Extract the [X, Y] coordinate from the center of the cell holding the provided text.  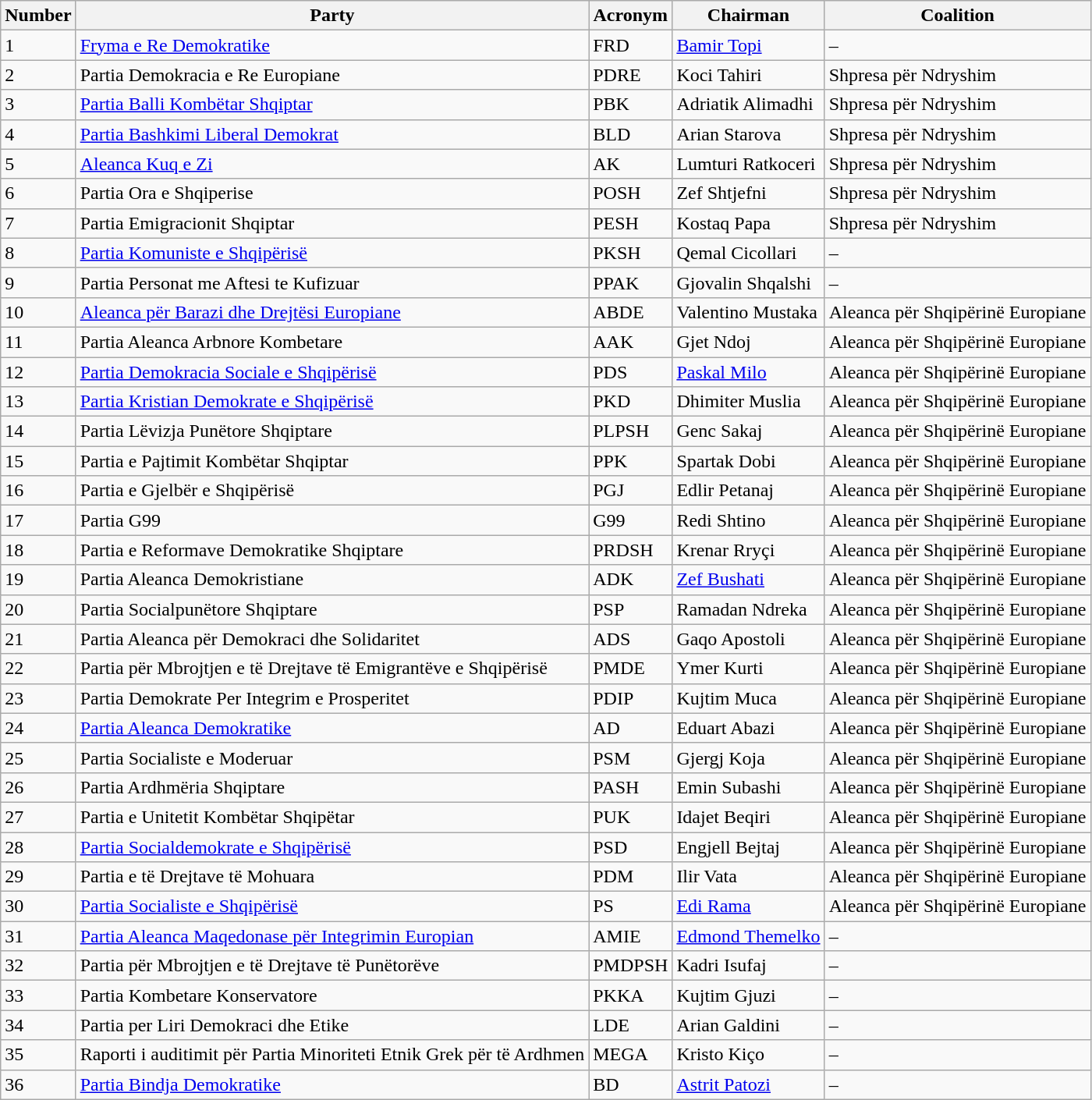
17 [38, 520]
Partia Ardhmëria Shqiptare [332, 787]
Acronym [630, 16]
PPK [630, 461]
Partia Kristian Demokrate e Shqipërisë [332, 402]
Partia Aleanca Demokristiane [332, 580]
Arian Starova [749, 134]
Partia Emigracionit Shqiptar [332, 223]
PKKA [630, 995]
Ymer Kurti [749, 669]
Partia Aleanca Arbnore Kombetare [332, 342]
Paskal Milo [749, 372]
PDS [630, 372]
5 [38, 164]
Valentino Mustaka [749, 312]
Coalition [958, 16]
ABDE [630, 312]
Edlir Petanaj [749, 491]
Kristo Kiço [749, 1055]
MEGA [630, 1055]
Partia Socialiste e Moderuar [332, 758]
ADK [630, 580]
Partia e Unitetit Kombëtar Shqipëtar [332, 817]
Genc Sakaj [749, 431]
22 [38, 669]
28 [38, 846]
2 [38, 75]
4 [38, 134]
34 [38, 1025]
9 [38, 282]
Partia e Pajtimit Kombëtar Shqiptar [332, 461]
PUK [630, 817]
Raporti i auditimit për Partia Minoriteti Etnik Grek për të Ardhmen [332, 1055]
POSH [630, 193]
25 [38, 758]
Partia Aleanca për Demokraci dhe Solidaritet [332, 639]
Partia Balli Kombëtar Shqiptar [332, 105]
Gjergj Koja [749, 758]
30 [38, 907]
21 [38, 639]
8 [38, 253]
Emin Subashi [749, 787]
Krenar Rryçi [749, 550]
36 [38, 1084]
PDIP [630, 698]
Partia e Reformave Demokratike Shqiptare [332, 550]
PBK [630, 105]
35 [38, 1055]
Kadri Isufaj [749, 966]
Partia për Mbrojtjen e të Drejtave të Emigrantëve e Shqipërisë [332, 669]
PDM [630, 877]
27 [38, 817]
26 [38, 787]
AD [630, 728]
Kostaq Papa [749, 223]
PSP [630, 609]
Gjovalin Shqalshi [749, 282]
Dhimiter Muslia [749, 402]
Qemal Cicollari [749, 253]
31 [38, 936]
23 [38, 698]
Adriatik Alimadhi [749, 105]
3 [38, 105]
Partia Demokrate Per Integrim e Prosperitet [332, 698]
Astrit Patozi [749, 1084]
Partia Socialdemokrate e Shqipërisë [332, 846]
PGJ [630, 491]
Number [38, 16]
20 [38, 609]
PPAK [630, 282]
Idajet Beqiri [749, 817]
Partia Lëvizja Punëtore Shqiptare [332, 431]
Partia Kombetare Konservatore [332, 995]
Partia Bashkimi Liberal Demokrat [332, 134]
Partia Socialpunëtore Shqiptare [332, 609]
11 [38, 342]
Spartak Dobi [749, 461]
Partia per Liri Demokraci dhe Etike [332, 1025]
33 [38, 995]
Partia Socialiste e Shqipërisë [332, 907]
Gjet Ndoj [749, 342]
Partia Demokracia e Re Europiane [332, 75]
12 [38, 372]
Partia Demokracia Sociale e Shqipërisë [332, 372]
G99 [630, 520]
Edi Rama [749, 907]
AMIE [630, 936]
PRDSH [630, 550]
Partia Personat me Aftesi te Kufizuar [332, 282]
18 [38, 550]
PMDE [630, 669]
Bamir Topi [749, 45]
PS [630, 907]
Partia Aleanca Demokratike [332, 728]
Partia për Mbrojtjen e të Drejtave të Punëtorëve [332, 966]
Redi Shtino [749, 520]
Partia e të Drejtave të Mohuara [332, 877]
PKSH [630, 253]
PMDPSH [630, 966]
BD [630, 1084]
Partia e Gjelbër e Shqipërisë [332, 491]
PKD [630, 402]
Chairman [749, 16]
ADS [630, 639]
Zef Shtjefni [749, 193]
Partia Aleanca Maqedonase për Integrimin Europian [332, 936]
AAK [630, 342]
1 [38, 45]
Partia Ora e Shqiperise [332, 193]
PESH [630, 223]
Arian Galdini [749, 1025]
24 [38, 728]
Partia Komuniste e Shqipërisë [332, 253]
Partia G99 [332, 520]
Engjell Bejtaj [749, 846]
Edmond Themelko [749, 936]
Fryma e Re Demokratike [332, 45]
Kujtim Gjuzi [749, 995]
7 [38, 223]
PSD [630, 846]
AK [630, 164]
13 [38, 402]
Lumturi Ratkoceri [749, 164]
15 [38, 461]
6 [38, 193]
32 [38, 966]
Ramadan Ndreka [749, 609]
10 [38, 312]
PASH [630, 787]
Eduart Abazi [749, 728]
PDRE [630, 75]
Aleanca Kuq e Zi [332, 164]
Party [332, 16]
Gaqo Apostoli [749, 639]
19 [38, 580]
14 [38, 431]
29 [38, 877]
BLD [630, 134]
FRD [630, 45]
Ilir Vata [749, 877]
16 [38, 491]
Zef Bushati [749, 580]
PLPSH [630, 431]
PSM [630, 758]
Partia Bindja Demokratike [332, 1084]
Kujtim Muca [749, 698]
Koci Tahiri [749, 75]
LDE [630, 1025]
Aleanca për Barazi dhe Drejtësi Europiane [332, 312]
